Identify which cell holds the provided text, then report its [X, Y] central coordinate. 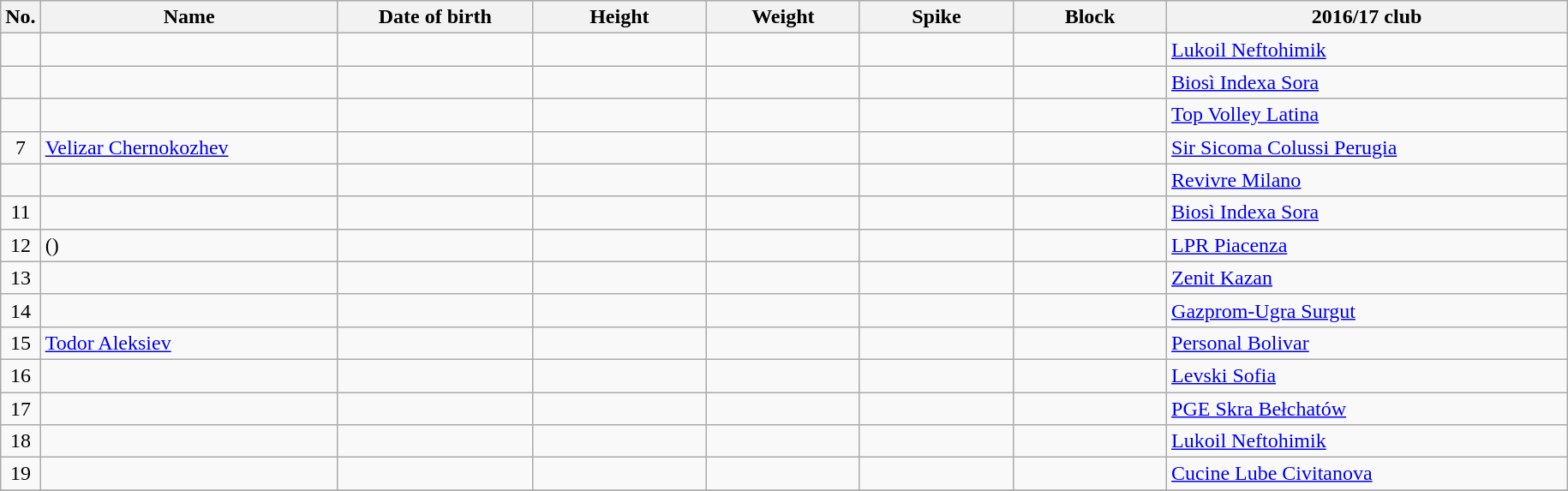
Height [619, 17]
Zenit Kazan [1368, 278]
Velizar Chernokozhev [189, 147]
Sir Sicoma Colussi Perugia [1368, 147]
12 [21, 245]
Name [189, 17]
11 [21, 213]
2016/17 club [1368, 17]
Revivre Milano [1368, 180]
() [189, 245]
Personal Bolivar [1368, 343]
Levski Sofia [1368, 375]
14 [21, 310]
Top Volley Latina [1368, 115]
Gazprom-Ugra Surgut [1368, 310]
No. [21, 17]
LPR Piacenza [1368, 245]
16 [21, 375]
17 [21, 409]
18 [21, 441]
PGE Skra Bełchatów [1368, 409]
Block [1090, 17]
15 [21, 343]
19 [21, 474]
7 [21, 147]
Todor Aleksiev [189, 343]
Weight [783, 17]
Cucine Lube Civitanova [1368, 474]
13 [21, 278]
Spike [936, 17]
Date of birth [435, 17]
